Locate the cell with the specified text and output its [X, Y] center coordinate. 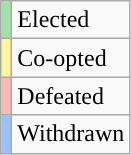
Co-opted [71, 58]
Withdrawn [71, 134]
Defeated [71, 96]
Elected [71, 20]
